Provide the (X, Y) coordinate of the cell's center where the given text is located.  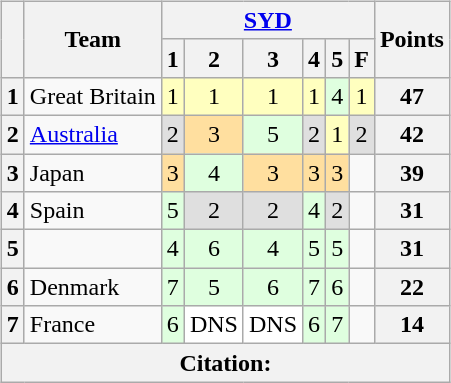
39 (412, 173)
Great Britain (92, 96)
F (362, 58)
Japan (92, 173)
Australia (92, 134)
22 (412, 287)
France (92, 325)
47 (412, 96)
SYD (268, 20)
42 (412, 134)
Points (412, 39)
Team (92, 39)
14 (412, 325)
Denmark (92, 287)
Citation: (225, 363)
Spain (92, 211)
